Scan for the cell matching the given text and deliver its [x, y] coordinate at center. 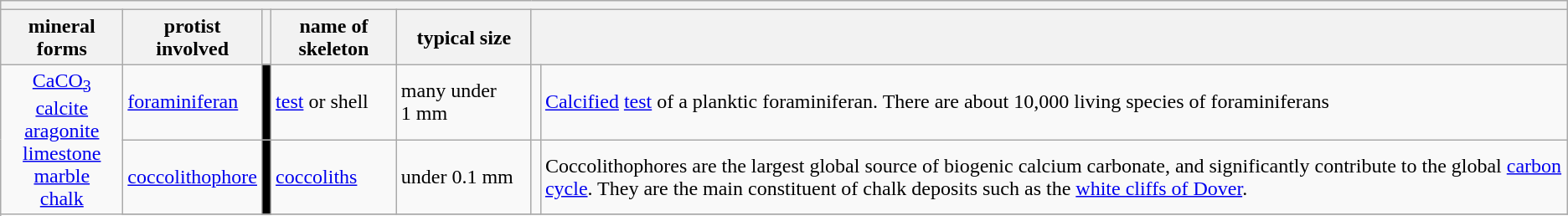
protistinvolved [193, 37]
under 0.1 mm [464, 177]
typical size [464, 37]
Calcified test of a planktic foraminiferan. There are about 10,000 living species of foraminiferans [1054, 102]
test or shell [334, 102]
name of skeleton [334, 37]
many under 1 mm [464, 102]
coccolithophore [193, 177]
CaCO3calcitearagonitelimestonemarblechalk [62, 139]
foraminiferan [193, 102]
coccoliths [334, 177]
mineralforms [62, 37]
